Provide the [x, y] coordinate of the cell's center where the given text is located.  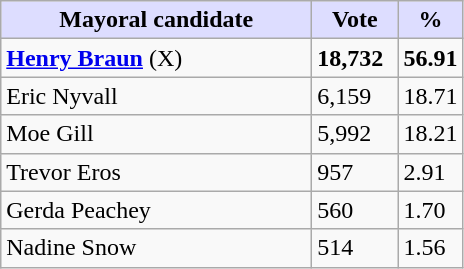
Eric Nyvall [156, 96]
56.91 [430, 58]
Nadine Snow [156, 248]
1.70 [430, 210]
Moe Gill [156, 134]
Vote [355, 20]
% [430, 20]
5,992 [355, 134]
18.21 [430, 134]
Mayoral candidate [156, 20]
Henry Braun (X) [156, 58]
514 [355, 248]
Gerda Peachey [156, 210]
18.71 [430, 96]
18,732 [355, 58]
957 [355, 172]
6,159 [355, 96]
560 [355, 210]
1.56 [430, 248]
2.91 [430, 172]
Trevor Eros [156, 172]
